Output the [x, y] coordinate of the center of the cell containing the given text.  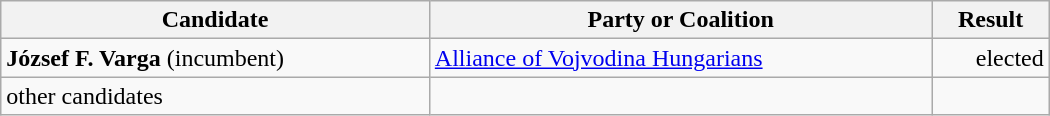
other candidates [216, 96]
Candidate [216, 20]
Alliance of Vojvodina Hungarians [680, 58]
József F. Varga (incumbent) [216, 58]
elected [990, 58]
Result [990, 20]
Party or Coalition [680, 20]
